Provide the (X, Y) coordinate of the cell's center where the given text is located.  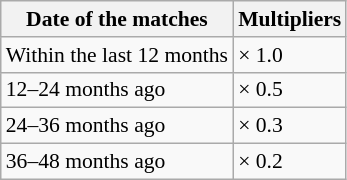
12–24 months ago (117, 90)
Multipliers (290, 19)
Within the last 12 months (117, 55)
24–36 months ago (117, 126)
× 0.3 (290, 126)
36–48 months ago (117, 162)
Date of the matches (117, 19)
× 1.0 (290, 55)
× 0.2 (290, 162)
× 0.5 (290, 90)
